Scan for the cell matching the given text and deliver its (x, y) coordinate at center. 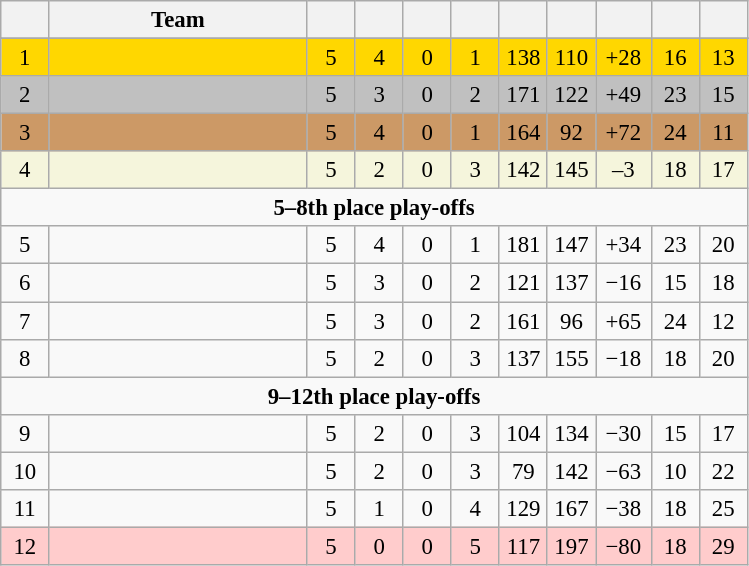
+72 (624, 133)
79 (523, 471)
Team (178, 20)
92 (571, 133)
+49 (624, 95)
96 (571, 321)
29 (723, 546)
+28 (624, 58)
197 (571, 546)
−18 (624, 358)
147 (571, 245)
167 (571, 509)
138 (523, 58)
129 (523, 509)
145 (571, 170)
122 (571, 95)
164 (523, 133)
–3 (624, 170)
−63 (624, 471)
104 (523, 433)
161 (523, 321)
−80 (624, 546)
9–12th place play-offs (374, 396)
+34 (624, 245)
6 (25, 283)
121 (523, 283)
−16 (624, 283)
16 (675, 58)
25 (723, 509)
9 (25, 433)
8 (25, 358)
13 (723, 58)
181 (523, 245)
117 (523, 546)
155 (571, 358)
−30 (624, 433)
7 (25, 321)
22 (723, 471)
110 (571, 58)
+65 (624, 321)
5–8th place play-offs (374, 208)
134 (571, 433)
171 (523, 95)
−38 (624, 509)
